Return (X, Y) of the center of cell containing provided text 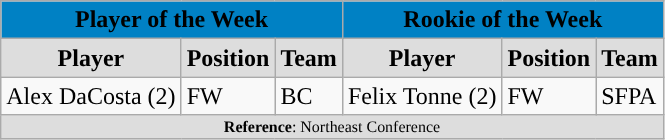
Reference: Northeast Conference (332, 127)
Alex DaCosta (2) (91, 96)
Player of the Week (172, 20)
SFPA (630, 96)
BC (309, 96)
Rookie of the Week (502, 20)
Felix Tonne (2) (422, 96)
